Pinpoint the cell where the given text exists, returning its [x, y] midpoint coordinate. 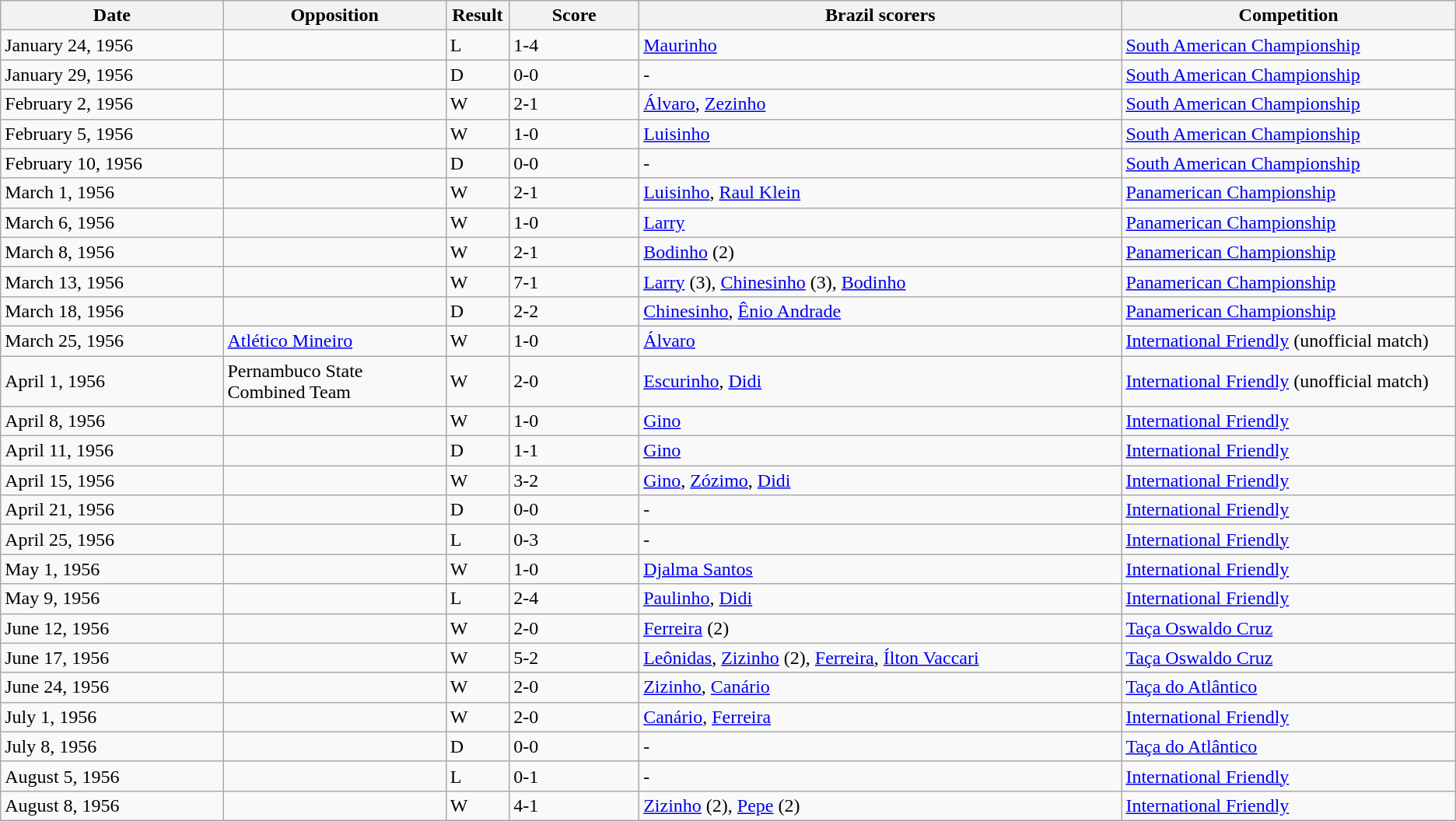
Paulinho, Didi [880, 599]
Luisinho [880, 134]
August 8, 1956 [112, 805]
April 25, 1956 [112, 540]
Pernambuco State Combined Team [334, 381]
Escurinho, Didi [880, 381]
4-1 [574, 805]
Álvaro, Zezinho [880, 104]
Luisinho, Raul Klein [880, 193]
July 1, 1956 [112, 717]
Zizinho (2), Pepe (2) [880, 805]
August 5, 1956 [112, 776]
March 8, 1956 [112, 252]
July 8, 1956 [112, 746]
Leônidas, Zizinho (2), Ferreira, Ílton Vaccari [880, 658]
Competition [1288, 16]
2-4 [574, 599]
Brazil scorers [880, 16]
1-1 [574, 451]
May 9, 1956 [112, 599]
February 2, 1956 [112, 104]
Date [112, 16]
March 1, 1956 [112, 193]
Score [574, 16]
May 1, 1956 [112, 569]
January 29, 1956 [112, 75]
April 1, 1956 [112, 381]
February 5, 1956 [112, 134]
0-3 [574, 540]
1-4 [574, 45]
0-1 [574, 776]
Larry (3), Chinesinho (3), Bodinho [880, 281]
2-2 [574, 311]
April 8, 1956 [112, 421]
5-2 [574, 658]
Result [478, 16]
Gino, Zózimo, Didi [880, 480]
April 21, 1956 [112, 510]
June 24, 1956 [112, 687]
June 12, 1956 [112, 628]
Ferreira (2) [880, 628]
Canário, Ferreira [880, 717]
Atlético Mineiro [334, 341]
Djalma Santos [880, 569]
7-1 [574, 281]
February 10, 1956 [112, 163]
Maurinho [880, 45]
3-2 [574, 480]
Opposition [334, 16]
Álvaro [880, 341]
Zizinho, Canário [880, 687]
Bodinho (2) [880, 252]
March 25, 1956 [112, 341]
March 13, 1956 [112, 281]
Larry [880, 222]
March 6, 1956 [112, 222]
June 17, 1956 [112, 658]
April 15, 1956 [112, 480]
January 24, 1956 [112, 45]
March 18, 1956 [112, 311]
Chinesinho, Ênio Andrade [880, 311]
April 11, 1956 [112, 451]
